From the cell containing the given text, extract its center point as (x, y) coordinate. 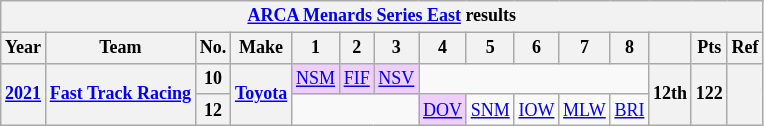
12 (212, 110)
7 (584, 48)
Fast Track Racing (120, 94)
DOV (443, 110)
10 (212, 78)
122 (709, 94)
Year (24, 48)
2021 (24, 94)
ARCA Menards Series East results (382, 16)
6 (536, 48)
3 (396, 48)
IOW (536, 110)
4 (443, 48)
2 (356, 48)
NSM (316, 78)
No. (212, 48)
BRI (630, 110)
5 (490, 48)
Team (120, 48)
FIF (356, 78)
Toyota (262, 94)
12th (670, 94)
Make (262, 48)
Ref (745, 48)
8 (630, 48)
1 (316, 48)
Pts (709, 48)
MLW (584, 110)
NSV (396, 78)
SNM (490, 110)
